Capture the cell that displays the provided text and extract its [x, y] central coordinate. 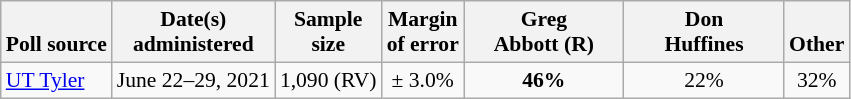
GregAbbott (R) [544, 32]
32% [816, 80]
Date(s)administered [194, 32]
June 22–29, 2021 [194, 80]
22% [704, 80]
± 3.0% [423, 80]
DonHuffines [704, 32]
Marginof error [423, 32]
46% [544, 80]
Poll source [56, 32]
1,090 (RV) [328, 80]
Samplesize [328, 32]
UT Tyler [56, 80]
Other [816, 32]
